Detect which cell encompasses the target text, then output its (x, y) center coordinate. 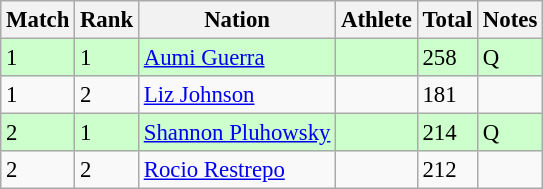
214 (447, 133)
Notes (510, 20)
Total (447, 20)
Nation (236, 20)
Liz Johnson (236, 95)
Aumi Guerra (236, 58)
258 (447, 58)
Rocio Restrepo (236, 170)
Match (38, 20)
Shannon Pluhowsky (236, 133)
212 (447, 170)
Athlete (376, 20)
Rank (107, 20)
181 (447, 95)
